Search for the cell housing the specified text and yield its [x, y] center coordinate. 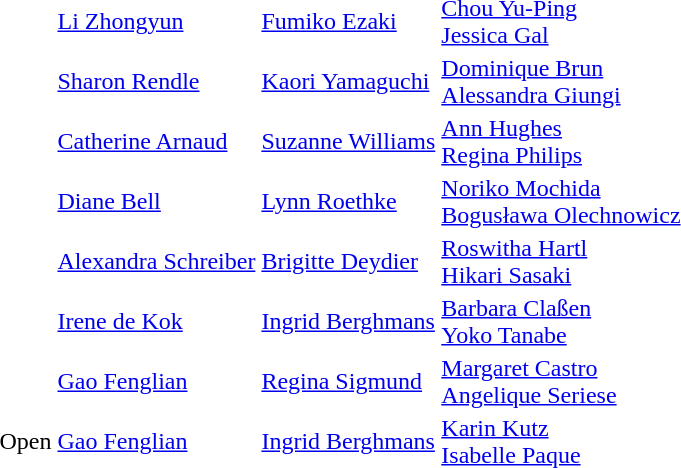
Regina Sigmund [348, 382]
Irene de Kok [156, 322]
Suzanne Williams [348, 142]
Brigitte Deydier [348, 262]
Ingrid Berghmans [348, 322]
Gao Fenglian [156, 382]
Alexandra Schreiber [156, 262]
Lynn Roethke [348, 202]
Catherine Arnaud [156, 142]
Diane Bell [156, 202]
Kaori Yamaguchi [348, 82]
Sharon Rendle [156, 82]
